Provide the [x, y] coordinate of the cell's center where the given text is located.  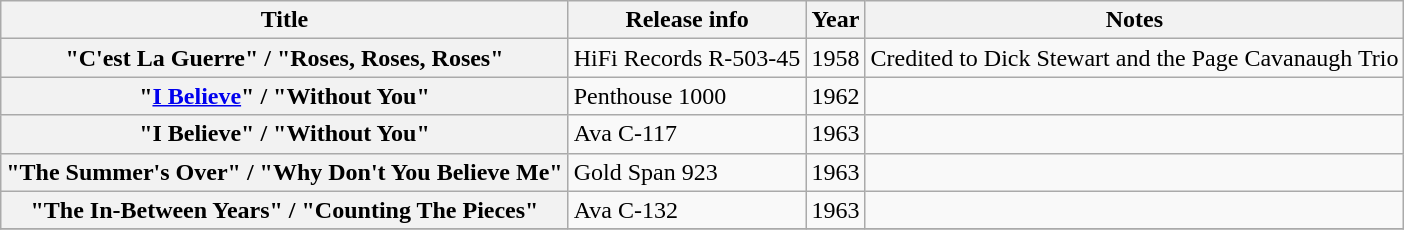
Ava C-132 [687, 210]
HiFi Records R-503-45 [687, 58]
Gold Span 923 [687, 172]
"The In-Between Years" / "Counting The Pieces" [284, 210]
Title [284, 20]
Ava C-117 [687, 134]
Penthouse 1000 [687, 96]
Release info [687, 20]
1958 [836, 58]
Year [836, 20]
"The Summer's Over" / "Why Don't You Believe Me" [284, 172]
1962 [836, 96]
"C'est La Guerre" / "Roses, Roses, Roses" [284, 58]
Notes [1134, 20]
Credited to Dick Stewart and the Page Cavanaugh Trio [1134, 58]
